Find where the given text appears and provide that cell's center as [x, y] coordinate. 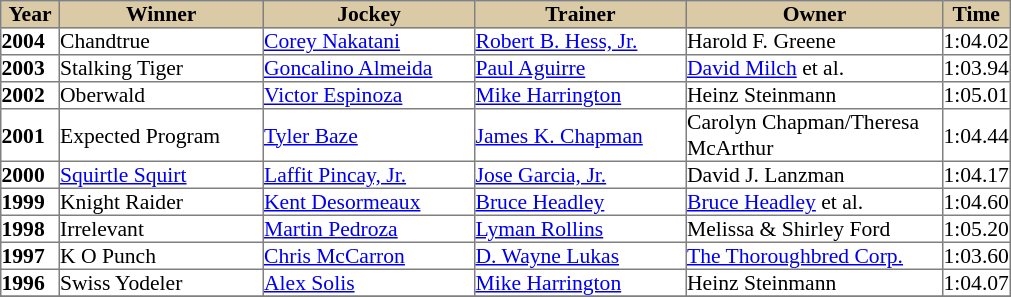
Squirtle Squirt [161, 174]
K O Punch [161, 256]
Chris McCarron [369, 256]
1:05.20 [976, 228]
1999 [30, 202]
2001 [30, 135]
David Milch et al. [814, 68]
Melissa & Shirley Ford [814, 228]
Oberwald [161, 96]
Winner [161, 14]
1:05.01 [976, 96]
Knight Raider [161, 202]
Laffit Pincay, Jr. [369, 174]
Kent Desormeaux [369, 202]
Victor Espinoza [369, 96]
Paul Aguirre [581, 68]
Trainer [581, 14]
1:04.02 [976, 42]
Swiss Yodeler [161, 282]
Carolyn Chapman/Theresa McArthur [814, 135]
2003 [30, 68]
2004 [30, 42]
1:03.60 [976, 256]
Martin Pedroza [369, 228]
D. Wayne Lukas [581, 256]
2002 [30, 96]
Goncalino Almeida [369, 68]
1:04.07 [976, 282]
Tyler Baze [369, 135]
Chandtrue [161, 42]
David J. Lanzman [814, 174]
Expected Program [161, 135]
Robert B. Hess, Jr. [581, 42]
1:04.44 [976, 135]
Lyman Rollins [581, 228]
The Thoroughbred Corp. [814, 256]
Corey Nakatani [369, 42]
Owner [814, 14]
1998 [30, 228]
Stalking Tiger [161, 68]
Jockey [369, 14]
Harold F. Greene [814, 42]
Alex Solis [369, 282]
1:03.94 [976, 68]
1:04.60 [976, 202]
Year [30, 14]
1997 [30, 256]
Jose Garcia, Jr. [581, 174]
Irrelevant [161, 228]
Time [976, 14]
James K. Chapman [581, 135]
1996 [30, 282]
Bruce Headley [581, 202]
2000 [30, 174]
Bruce Headley et al. [814, 202]
1:04.17 [976, 174]
